From the cell containing the given text, extract its center point as [X, Y] coordinate. 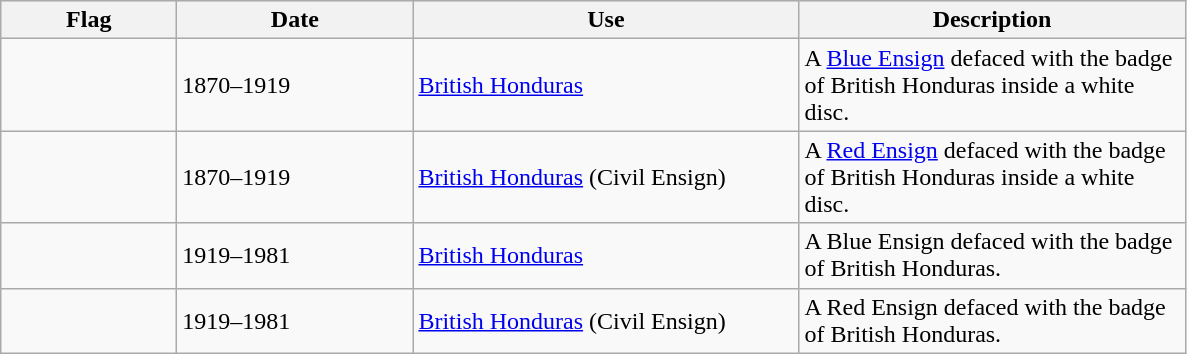
A Blue Ensign defaced with the badge of British Honduras. [992, 256]
Description [992, 20]
A Red Ensign defaced with the badge of British Honduras. [992, 320]
Date [295, 20]
A Blue Ensign defaced with the badge of British Honduras inside a white disc. [992, 85]
A Red Ensign defaced with the badge of British Honduras inside a white disc. [992, 177]
Use [606, 20]
Flag [89, 20]
